Determine the (x, y) coordinate at the center of the cell enclosing the given text.  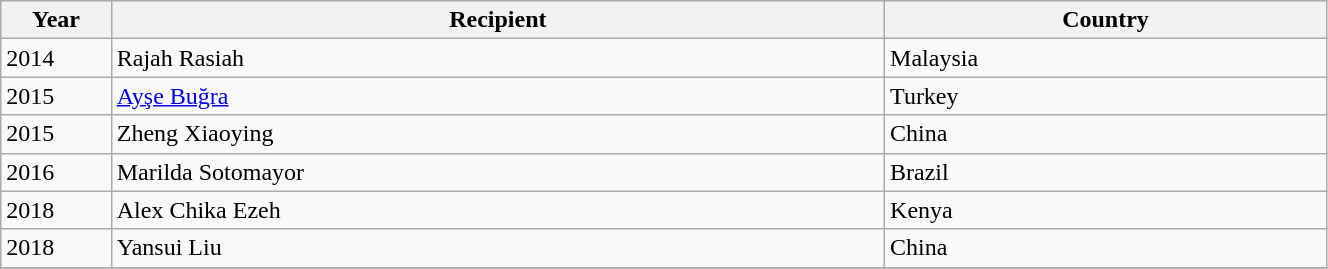
Ayşe Buğra (498, 96)
Alex Chika Ezeh (498, 210)
Rajah Rasiah (498, 58)
2016 (56, 172)
2014 (56, 58)
Recipient (498, 20)
Yansui Liu (498, 248)
Country (1106, 20)
Brazil (1106, 172)
Year (56, 20)
Zheng Xiaoying (498, 134)
Kenya (1106, 210)
Turkey (1106, 96)
Malaysia (1106, 58)
Marilda Sotomayor (498, 172)
